Return the (X, Y) coordinate for the center point of the cell that contains the specified text.  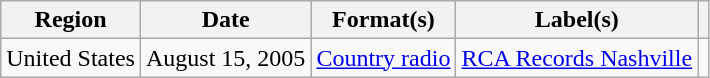
Format(s) (384, 20)
United States (71, 58)
Date (225, 20)
Country radio (384, 58)
Region (71, 20)
RCA Records Nashville (577, 58)
Label(s) (577, 20)
August 15, 2005 (225, 58)
